Return the [X, Y] coordinate for the center point of the cell that contains the specified text.  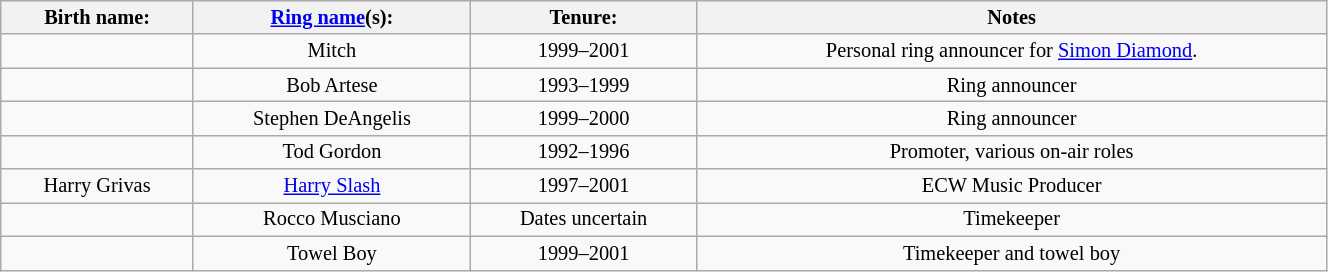
Ring name(s): [332, 17]
Tod Gordon [332, 152]
Promoter, various on-air roles [1012, 152]
Stephen DeAngelis [332, 118]
ECW Music Producer [1012, 186]
Timekeeper and towel boy [1012, 253]
Bob Artese [332, 85]
Notes [1012, 17]
Harry Slash [332, 186]
1999–2000 [583, 118]
Harry Grivas [98, 186]
Birth name: [98, 17]
1992–1996 [583, 152]
Personal ring announcer for Simon Diamond. [1012, 51]
Mitch [332, 51]
1993–1999 [583, 85]
1997–2001 [583, 186]
Timekeeper [1012, 219]
Rocco Musciano [332, 219]
Towel Boy [332, 253]
Tenure: [583, 17]
Dates uncertain [583, 219]
